Capture the cell that displays the provided text and extract its [X, Y] central coordinate. 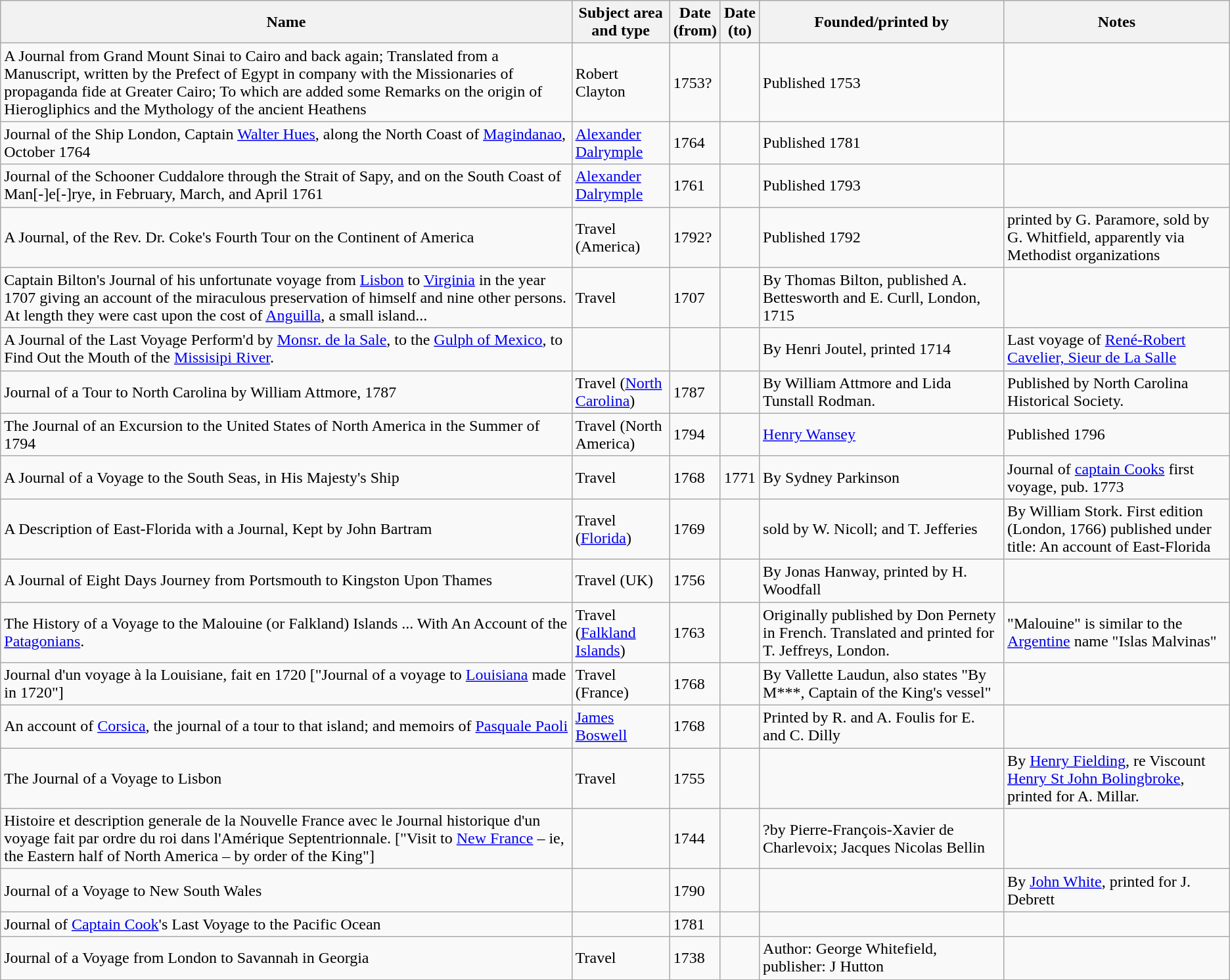
1763 [695, 632]
Travel (UK) [620, 581]
A Journal of a Voyage to the South Seas, in His Majesty's Ship [286, 477]
The Journal of a Voyage to Lisbon [286, 778]
1781 [695, 924]
Journal of a Voyage from London to Savannah in Georgia [286, 958]
By William Attmore and Lida Tunstall Rodman. [882, 391]
Published 1793 [882, 185]
Subject areaand type [620, 22]
Name [286, 22]
1792? [695, 237]
Journal of captain Cooks first voyage, pub. 1773 [1117, 477]
Travel (America) [620, 237]
Travel (Falkland Islands) [620, 632]
A Journal of the Last Voyage Perform'd by Monsr. de la Sale, to the Gulph of Mexico, to Find Out the Mouth of the Missisipi River. [286, 349]
Published 1796 [1117, 435]
A Journal, of the Rev. Dr. Coke's Fourth Tour on the Continent of America [286, 237]
Founded/printed by [882, 22]
By Henri Joutel, printed 1714 [882, 349]
By Sydney Parkinson [882, 477]
?by Pierre-François-Xavier de Charlevoix; Jacques Nicolas Bellin [882, 839]
By William Stork. First edition (London, 1766) published under title: An account of East-Florida [1117, 529]
Published 1781 [882, 143]
Published by North Carolina Historical Society. [1117, 391]
By Thomas Bilton, published A. Bettesworth and E. Curll, London, 1715 [882, 298]
Journal of a Voyage to New South Wales [286, 891]
Journal of the Ship London, Captain Walter Hues, along the North Coast of Magindanao, October 1764 [286, 143]
Published 1792 [882, 237]
Originally published by Don Pernety in French. Translated and printed for T. Jeffreys, London. [882, 632]
1753? [695, 83]
1707 [695, 298]
Journal of Captain Cook's Last Voyage to the Pacific Ocean [286, 924]
1790 [695, 891]
Travel (Florida) [620, 529]
By Jonas Hanway, printed by H. Woodfall [882, 581]
1756 [695, 581]
An account of Corsica, the journal of a tour to that island; and memoirs of Pasquale Paoli [286, 726]
1794 [695, 435]
Travel (North America) [620, 435]
By John White, printed for J. Debrett [1117, 891]
Robert Clayton [620, 83]
Notes [1117, 22]
Travel (France) [620, 684]
Journal of a Tour to North Carolina by William Attmore, 1787 [286, 391]
James Boswell [620, 726]
Date(to) [740, 22]
By Henry Fielding, re Viscount Henry St John Bolingbroke, printed for A. Millar. [1117, 778]
1761 [695, 185]
1738 [695, 958]
1787 [695, 391]
A Journal of Eight Days Journey from Portsmouth to Kingston Upon Thames [286, 581]
Travel (North Carolina) [620, 391]
By Vallette Laudun, also states "By M***, Captain of the King's vessel" [882, 684]
printed by G. Paramore, sold by G. Whitfield, apparently via Methodist organizations [1117, 237]
Last voyage of René-Robert Cavelier, Sieur de La Salle [1117, 349]
The Journal of an Excursion to the United States of North America in the Summer of 1794 [286, 435]
Date(from) [695, 22]
Henry Wansey [882, 435]
The History of a Voyage to the Malouine (or Falkland) Islands ... With An Account of the Patagonians. [286, 632]
Published 1753 [882, 83]
1744 [695, 839]
1764 [695, 143]
1771 [740, 477]
1769 [695, 529]
Author: George Whitefield, publisher: J Hutton [882, 958]
sold by W. Nicoll; and T. Jefferies [882, 529]
Journal of the Schooner Cuddalore through the Strait of Sapy, and on the South Coast of Man[-]e[-]rye, in February, March, and April 1761 [286, 185]
Printed by R. and A. Foulis for E. and C. Dilly [882, 726]
1755 [695, 778]
Journal d'un voyage à la Louisiane, fait en 1720 ["Journal of a voyage to Louisiana made in 1720"] [286, 684]
"Malouine" is similar to the Argentine name "Islas Malvinas" [1117, 632]
A Description of East-Florida with a Journal, Kept by John Bartram [286, 529]
